Identify which cell holds the provided text, then report its [X, Y] central coordinate. 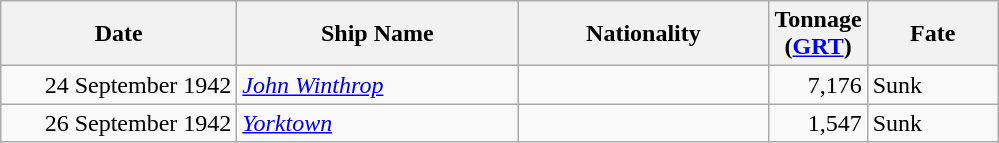
Ship Name [378, 34]
Nationality [644, 34]
Tonnage(GRT) [818, 34]
24 September 1942 [119, 85]
Yorktown [378, 123]
Date [119, 34]
John Winthrop [378, 85]
1,547 [818, 123]
Fate [932, 34]
26 September 1942 [119, 123]
7,176 [818, 85]
